Pinpoint the cell where the given text exists, returning its [X, Y] midpoint coordinate. 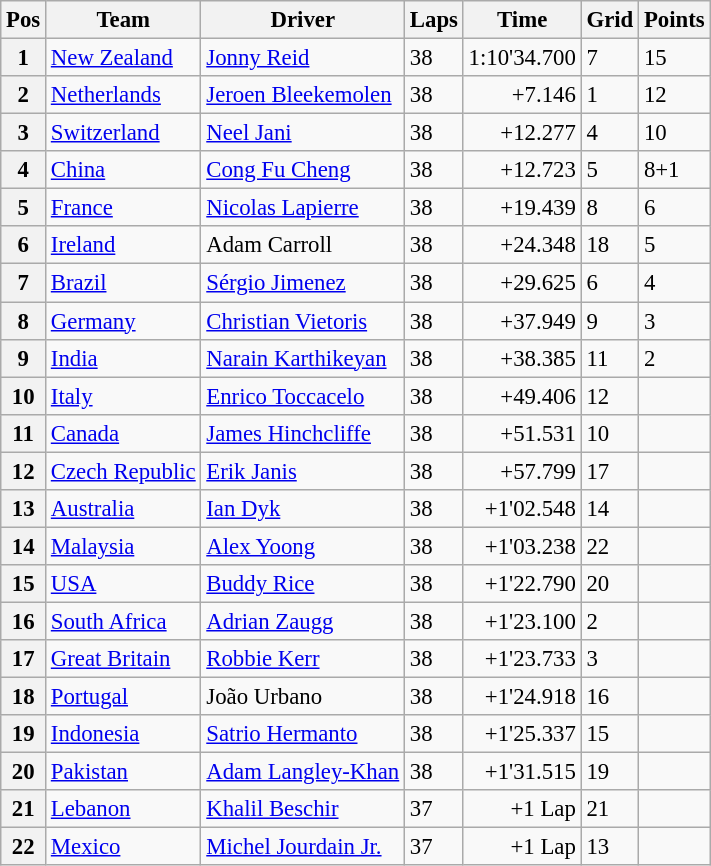
+51.531 [522, 433]
Adam Langley-Khan [303, 772]
China [124, 170]
+7.146 [522, 95]
Grid [610, 20]
India [124, 358]
Canada [124, 433]
Cong Fu Cheng [303, 170]
Germany [124, 321]
+1'03.238 [522, 546]
Buddy Rice [303, 584]
+29.625 [522, 283]
João Urbano [303, 697]
+1'25.337 [522, 734]
South Africa [124, 621]
Pos [24, 20]
+1'02.548 [522, 509]
New Zealand [124, 58]
Neel Jani [303, 133]
+19.439 [522, 208]
Jonny Reid [303, 58]
Italy [124, 396]
Netherlands [124, 95]
Adam Carroll [303, 245]
Satrio Hermanto [303, 734]
Czech Republic [124, 471]
Lebanon [124, 809]
Khalil Beschir [303, 809]
Switzerland [124, 133]
+24.348 [522, 245]
Ian Dyk [303, 509]
+37.949 [522, 321]
+57.799 [522, 471]
+1'23.733 [522, 659]
Team [124, 20]
Sérgio Jimenez [303, 283]
USA [124, 584]
Enrico Toccacelo [303, 396]
Ireland [124, 245]
+49.406 [522, 396]
+12.723 [522, 170]
Erik Janis [303, 471]
Pakistan [124, 772]
Narain Karthikeyan [303, 358]
+1'23.100 [522, 621]
Robbie Kerr [303, 659]
Malaysia [124, 546]
+1'24.918 [522, 697]
+1'31.515 [522, 772]
1:10'34.700 [522, 58]
Portugal [124, 697]
Australia [124, 509]
Points [674, 20]
Adrian Zaugg [303, 621]
Brazil [124, 283]
+1'22.790 [522, 584]
Mexico [124, 847]
Christian Vietoris [303, 321]
Time [522, 20]
8+1 [674, 170]
Great Britain [124, 659]
+12.277 [522, 133]
France [124, 208]
James Hinchcliffe [303, 433]
Michel Jourdain Jr. [303, 847]
Driver [303, 20]
Laps [434, 20]
+38.385 [522, 358]
Alex Yoong [303, 546]
Indonesia [124, 734]
Nicolas Lapierre [303, 208]
Jeroen Bleekemolen [303, 95]
